Scan for the cell matching the given text and deliver its (x, y) coordinate at center. 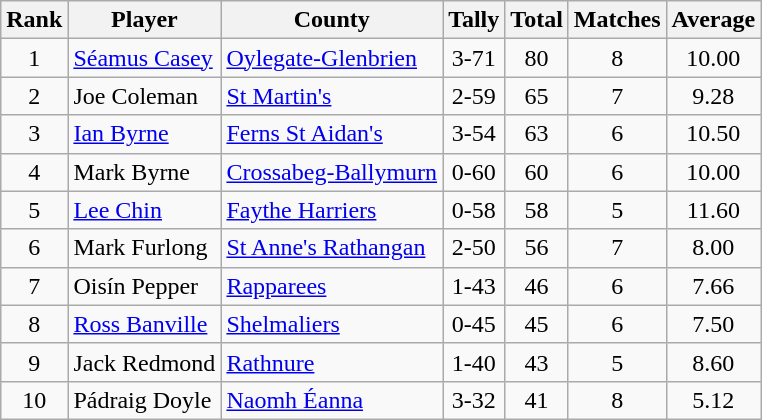
9.28 (714, 96)
Rapparees (332, 286)
46 (537, 286)
3-71 (474, 58)
10 (34, 400)
2-50 (474, 248)
45 (537, 324)
60 (537, 172)
Average (714, 20)
Player (144, 20)
1 (34, 58)
Rathnure (332, 362)
St Anne's Rathangan (332, 248)
Matches (617, 20)
7.66 (714, 286)
11.60 (714, 210)
0-45 (474, 324)
43 (537, 362)
1-43 (474, 286)
0-60 (474, 172)
Shelmaliers (332, 324)
9 (34, 362)
63 (537, 134)
8.00 (714, 248)
County (332, 20)
2-59 (474, 96)
3-54 (474, 134)
Naomh Éanna (332, 400)
2 (34, 96)
5.12 (714, 400)
Total (537, 20)
Crossabeg-Ballymurn (332, 172)
3-32 (474, 400)
8.60 (714, 362)
3 (34, 134)
Joe Coleman (144, 96)
58 (537, 210)
Pádraig Doyle (144, 400)
Rank (34, 20)
41 (537, 400)
Faythe Harriers (332, 210)
Lee Chin (144, 210)
80 (537, 58)
10.50 (714, 134)
St Martin's (332, 96)
56 (537, 248)
Mark Furlong (144, 248)
1-40 (474, 362)
Séamus Casey (144, 58)
4 (34, 172)
Ross Banville (144, 324)
0-58 (474, 210)
Jack Redmond (144, 362)
Oisín Pepper (144, 286)
Ferns St Aidan's (332, 134)
7.50 (714, 324)
Oylegate-Glenbrien (332, 58)
Tally (474, 20)
Ian Byrne (144, 134)
Mark Byrne (144, 172)
65 (537, 96)
